Locate the cell with the specified text and output its (x, y) center coordinate. 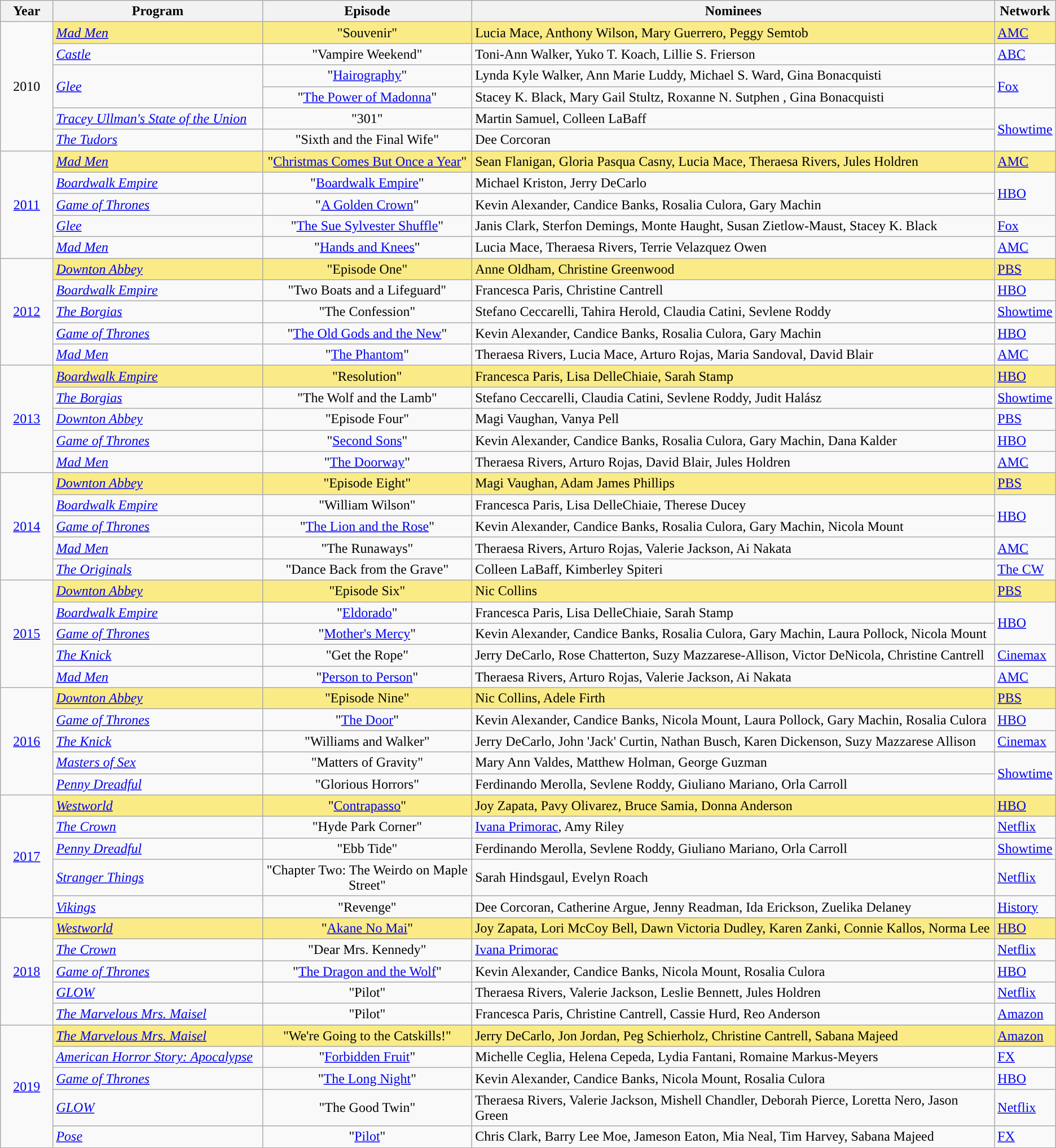
Nominees (733, 11)
Kevin Alexander, Candice Banks, Nicola Mount, Laura Pollock, Gary Machin, Rosalia Culora (733, 720)
2015 (27, 634)
"Souvenir" (367, 33)
Michelle Ceglia, Helena Cepeda, Lydia Fantani, Romaine Markus-Meyers (733, 1057)
Sarah Hindsgaul, Evelyn Roach (733, 878)
Joy Zapata, Lori McCoy Bell, Dawn Victoria Dudley, Karen Zanki, Connie Kallos, Norma Lee (733, 928)
Dee Corcoran, Catherine Argue, Jenny Readman, Ida Erickson, Zuelika Delaney (733, 907)
Network (1025, 11)
Vikings (158, 907)
Pose (158, 1137)
Stefano Ceccarelli, Tahira Herold, Claudia Catini, Sevlene Roddy (733, 312)
Theraesa Rivers, Arturo Rojas, David Blair, Jules Holdren (733, 462)
"Akane No Mai" (367, 928)
"The Old Gods and the New" (367, 333)
"Ebb Tide" (367, 848)
Ivana Primorac, Amy Riley (733, 827)
Jerry DeCarlo, Jon Jordan, Peg Schierholz, Christine Cantrell, Sabana Majeed (733, 1036)
Magi Vaughan, Adam James Phillips (733, 483)
"Episode Six" (367, 591)
"Episode Four" (367, 419)
"Dance Back from the Grave" (367, 569)
Michael Kriston, Jerry DeCarlo (733, 183)
Theraesa Rivers, Lucia Mace, Arturo Rojas, Maria Sandoval, David Blair (733, 355)
The CW (1025, 569)
Dee Corcoran (733, 140)
Jerry DeCarlo, John 'Jack' Curtin, Nathan Busch, Karen Dickenson, Suzy Mazzarese Allison (733, 741)
"Christmas Comes But Once a Year" (367, 161)
Martin Samuel, Colleen LaBaff (733, 118)
The Tudors (158, 140)
"301" (367, 118)
"The Runaways" (367, 548)
"William Wilson" (367, 505)
Lynda Kyle Walker, Ann Marie Luddy, Michael S. Ward, Gina Bonacquisti (733, 76)
The Originals (158, 569)
"Chapter Two: The Weirdo on Maple Street" (367, 878)
2013 (27, 419)
2016 (27, 741)
"The Confession" (367, 312)
"Resolution" (367, 376)
Colleen LaBaff, Kimberley Spiteri (733, 569)
"The Lion and the Rose" (367, 526)
"The Dragon and the Wolf" (367, 971)
"Second Sons" (367, 441)
"Matters of Gravity" (367, 763)
"Sixth and the Final Wife" (367, 140)
Year (27, 11)
Stranger Things (158, 878)
Jerry DeCarlo, Rose Chatterton, Suzy Mazzarese-Allison, Victor DeNicola, Christine Cantrell (733, 656)
"Forbidden Fruit" (367, 1057)
Francesca Paris, Lisa DelleChiaie, Therese Ducey (733, 505)
"Revenge" (367, 907)
Francesca Paris, Christine Cantrell, Cassie Hurd, Reo Anderson (733, 1014)
2018 (27, 971)
Nic Collins, Adele Firth (733, 698)
Lucia Mace, Anthony Wilson, Mary Guerrero, Peggy Semtob (733, 33)
Magi Vaughan, Vanya Pell (733, 419)
"Get the Rope" (367, 656)
Kevin Alexander, Candice Banks, Rosalia Culora, Gary Machin, Dana Kalder (733, 441)
"Vampire Weekend" (367, 54)
"Episode Eight" (367, 483)
Theraesa Rivers, Valerie Jackson, Leslie Bennett, Jules Holdren (733, 993)
"Episode One" (367, 269)
"The Power of Madonna" (367, 97)
2019 (27, 1087)
"Hyde Park Corner" (367, 827)
"The Phantom" (367, 355)
"Person to Person" (367, 677)
"Mother's Mercy" (367, 634)
2010 (27, 86)
Theraesa Rivers, Valerie Jackson, Mishell Chandler, Deborah Pierce, Loretta Nero, Jason Green (733, 1108)
Chris Clark, Barry Lee Moe, Jameson Eaton, Mia Neal, Tim Harvey, Sabana Majeed (733, 1137)
Toni-Ann Walker, Yuko T. Koach, Lillie S. Frierson (733, 54)
"Boardwalk Empire" (367, 183)
"The Long Night" (367, 1079)
"We're Going to the Catskills!" (367, 1036)
Tracey Ullman's State of the Union (158, 118)
"The Doorway" (367, 462)
2017 (27, 856)
Episode (367, 11)
Ivana Primorac (733, 949)
Lucia Mace, Theraesa Rivers, Terrie Velazquez Owen (733, 247)
"Two Boats and a Lifeguard" (367, 291)
Program (158, 11)
Kevin Alexander, Candice Banks, Rosalia Culora, Gary Machin, Nicola Mount (733, 526)
Castle (158, 54)
Stefano Ceccarelli, Claudia Catini, Sevlene Roddy, Judit Halász (733, 398)
History (1025, 907)
Joy Zapata, Pavy Olivarez, Bruce Samia, Donna Anderson (733, 806)
"Hairography" (367, 76)
"Contrapasso" (367, 806)
Francesca Paris, Christine Cantrell (733, 291)
Sean Flanigan, Gloria Pasqua Casny, Lucia Mace, Theraesa Rivers, Jules Holdren (733, 161)
ABC (1025, 54)
Nic Collins (733, 591)
Anne Oldham, Christine Greenwood (733, 269)
"A Golden Crown" (367, 204)
Kevin Alexander, Candice Banks, Rosalia Culora, Gary Machin, Laura Pollock, Nicola Mount (733, 634)
"The Good Twin" (367, 1108)
"The Sue Sylvester Shuffle" (367, 226)
2012 (27, 312)
"Episode Nine" (367, 698)
2014 (27, 526)
Janis Clark, Sterfon Demings, Monte Haught, Susan Zietlow-Maust, Stacey K. Black (733, 226)
Mary Ann Valdes, Matthew Holman, George Guzman (733, 763)
American Horror Story: Apocalypse (158, 1057)
"Hands and Knees" (367, 247)
2011 (27, 204)
Stacey K. Black, Mary Gail Stultz, Roxanne N. Sutphen , Gina Bonacquisti (733, 97)
"The Door" (367, 720)
"Williams and Walker" (367, 741)
Masters of Sex (158, 763)
"Glorious Horrors" (367, 784)
"Eldorado" (367, 612)
"The Wolf and the Lamb" (367, 398)
"Dear Mrs. Kennedy" (367, 949)
